Determine the [X, Y] coordinate at the center of the cell enclosing the given text.  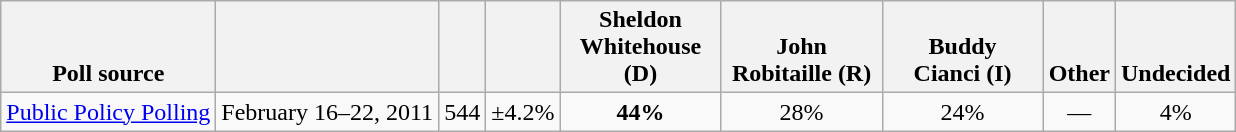
SheldonWhitehouse (D) [640, 47]
44% [640, 112]
24% [962, 112]
— [1079, 112]
Public Policy Polling [108, 112]
JohnRobitaille (R) [802, 47]
Other [1079, 47]
±4.2% [523, 112]
February 16–22, 2011 [328, 112]
28% [802, 112]
544 [462, 112]
BuddyCianci (I) [962, 47]
Poll source [108, 47]
4% [1176, 112]
Undecided [1176, 47]
